Detect which cell encompasses the target text, then output its [x, y] center coordinate. 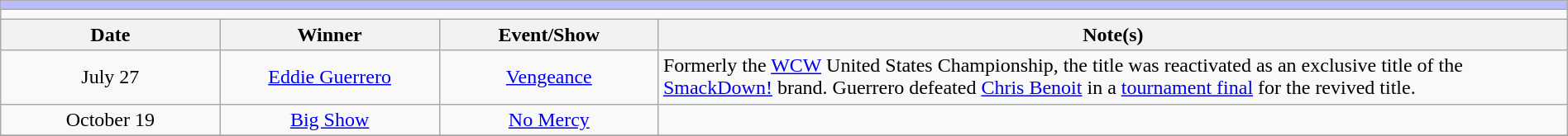
October 19 [111, 120]
July 27 [111, 77]
Vengeance [549, 77]
Eddie Guerrero [329, 77]
Big Show [329, 120]
No Mercy [549, 120]
Date [111, 35]
Winner [329, 35]
Event/Show [549, 35]
Note(s) [1113, 35]
